Capture the cell that displays the provided text and extract its [X, Y] central coordinate. 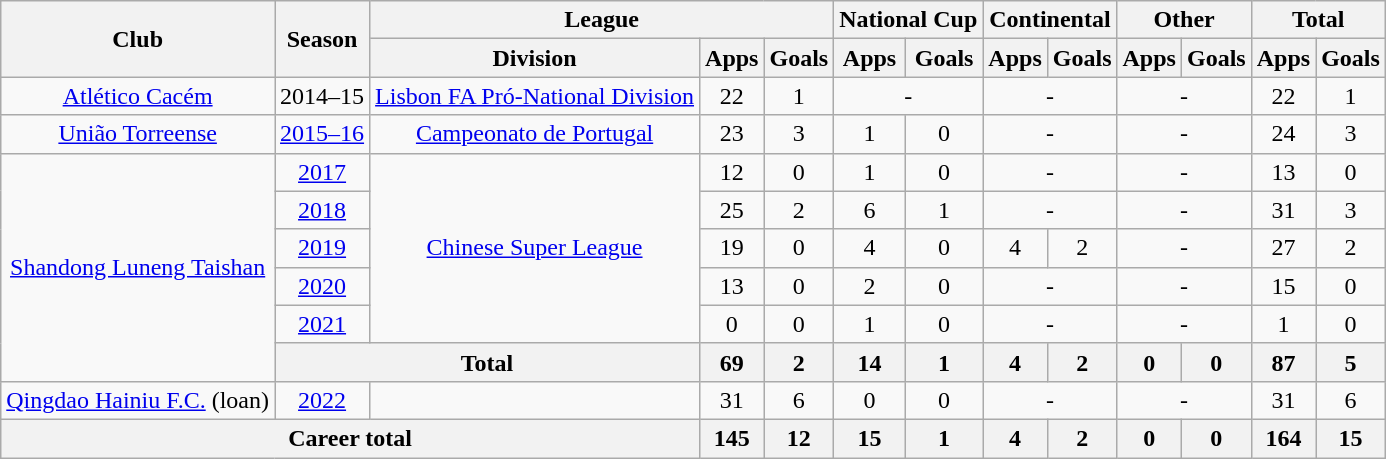
2019 [322, 248]
23 [732, 134]
Continental [1050, 20]
145 [732, 438]
5 [1351, 362]
25 [732, 210]
Club [138, 39]
87 [1283, 362]
Campeonato de Portugal [535, 134]
Lisbon FA Pró-National Division [535, 96]
Career total [350, 438]
Division [535, 58]
2021 [322, 324]
14 [870, 362]
2015–16 [322, 134]
164 [1283, 438]
2022 [322, 400]
Atlético Cacém [138, 96]
2020 [322, 286]
2017 [322, 172]
2014–15 [322, 96]
Qingdao Hainiu F.C. (loan) [138, 400]
Other [1184, 20]
Shandong Luneng Taishan [138, 267]
69 [732, 362]
União Torreense [138, 134]
24 [1283, 134]
2018 [322, 210]
National Cup [908, 20]
Season [322, 39]
League [602, 20]
27 [1283, 248]
19 [732, 248]
Chinese Super League [535, 248]
